Capture the cell that displays the provided text and extract its (x, y) central coordinate. 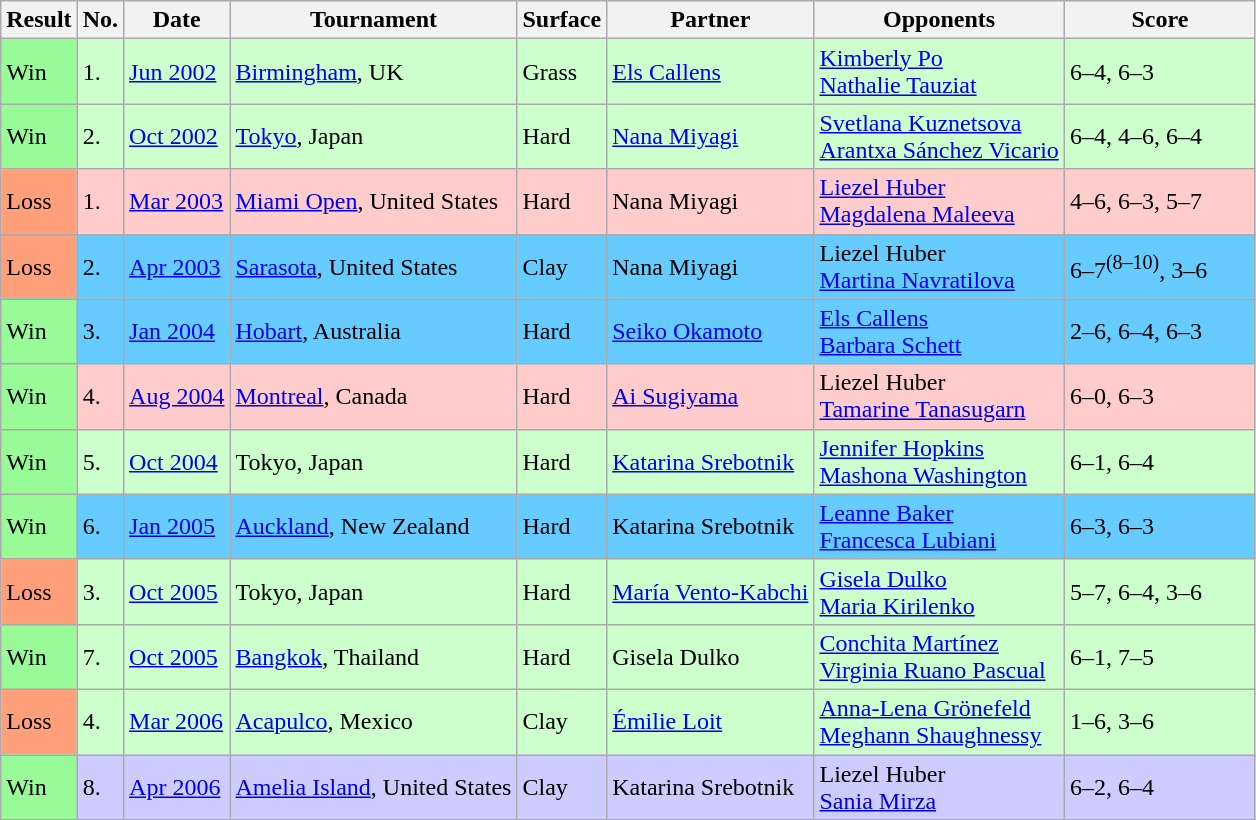
Apr 2003 (177, 266)
Émilie Loit (710, 722)
5. (100, 462)
Partner (710, 20)
6–4, 6–3 (1160, 72)
Kimberly Po Nathalie Tauziat (939, 72)
Tournament (374, 20)
Liezel Huber Sania Mirza (939, 786)
6–0, 6–3 (1160, 396)
Mar 2003 (177, 202)
Gisela Dulko (710, 656)
Score (1160, 20)
4–6, 6–3, 5–7 (1160, 202)
No. (100, 20)
Els Callens Barbara Schett (939, 332)
Apr 2006 (177, 786)
Liezel Huber Martina Navratilova (939, 266)
Bangkok, Thailand (374, 656)
2–6, 6–4, 6–3 (1160, 332)
Montreal, Canada (374, 396)
Sarasota, United States (374, 266)
6–4, 4–6, 6–4 (1160, 136)
1–6, 3–6 (1160, 722)
8. (100, 786)
Liezel Huber Magdalena Maleeva (939, 202)
Surface (562, 20)
Jun 2002 (177, 72)
Amelia Island, United States (374, 786)
6–1, 6–4 (1160, 462)
Oct 2002 (177, 136)
Miami Open, United States (374, 202)
5–7, 6–4, 3–6 (1160, 592)
María Vento-Kabchi (710, 592)
Leanne Baker Francesca Lubiani (939, 526)
Aug 2004 (177, 396)
Birmingham, UK (374, 72)
Jan 2004 (177, 332)
Ai Sugiyama (710, 396)
Date (177, 20)
6–1, 7–5 (1160, 656)
Oct 2004 (177, 462)
Hobart, Australia (374, 332)
6–7(8–10), 3–6 (1160, 266)
Liezel Huber Tamarine Tanasugarn (939, 396)
6–3, 6–3 (1160, 526)
Opponents (939, 20)
Mar 2006 (177, 722)
Gisela Dulko Maria Kirilenko (939, 592)
Anna-Lena Grönefeld Meghann Shaughnessy (939, 722)
6. (100, 526)
Result (39, 20)
Acapulco, Mexico (374, 722)
Seiko Okamoto (710, 332)
Jan 2005 (177, 526)
Els Callens (710, 72)
6–2, 6–4 (1160, 786)
Grass (562, 72)
Auckland, New Zealand (374, 526)
Svetlana Kuznetsova Arantxa Sánchez Vicario (939, 136)
Jennifer Hopkins Mashona Washington (939, 462)
7. (100, 656)
Conchita Martínez Virginia Ruano Pascual (939, 656)
